From the cell containing the given text, extract its center point as (x, y) coordinate. 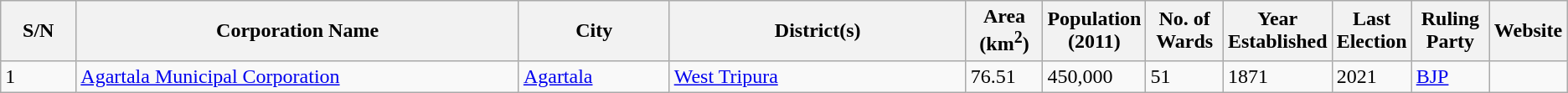
Population (2011) (1094, 31)
Area (km2) (1004, 31)
West Tripura (818, 76)
Website (1529, 31)
2021 (1372, 76)
S/N (39, 31)
51 (1184, 76)
Ruling Party (1450, 31)
Agartala Municipal Corporation (298, 76)
Year Established (1277, 31)
450,000 (1094, 76)
Corporation Name (298, 31)
City (594, 31)
District(s) (818, 31)
1871 (1277, 76)
76.51 (1004, 76)
No. of Wards (1184, 31)
BJP (1450, 76)
1 (39, 76)
Agartala (594, 76)
Last Election (1372, 31)
